Pinpoint the cell where the given text exists, returning its (X, Y) midpoint coordinate. 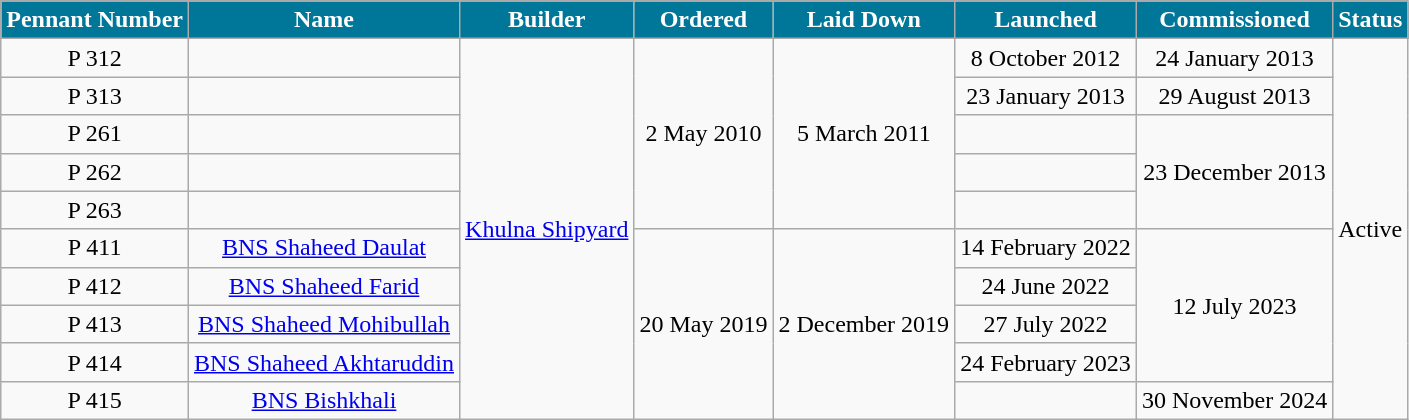
23 January 2013 (1046, 96)
Builder (547, 20)
P 313 (95, 96)
P 414 (95, 362)
23 December 2013 (1234, 172)
BNS Shaheed Daulat (324, 248)
29 August 2013 (1234, 96)
Name (324, 20)
20 May 2019 (704, 324)
Pennant Number (95, 20)
Khulna Shipyard (547, 230)
27 July 2022 (1046, 324)
24 February 2023 (1046, 362)
5 March 2011 (864, 134)
P 413 (95, 324)
BNS Shaheed Akhtaruddin (324, 362)
P 411 (95, 248)
2 May 2010 (704, 134)
Status (1370, 20)
P 312 (95, 58)
P 263 (95, 210)
BNS Shaheed Mohibullah (324, 324)
12 July 2023 (1234, 305)
Launched (1046, 20)
30 November 2024 (1234, 400)
8 October 2012 (1046, 58)
P 415 (95, 400)
Ordered (704, 20)
BNS Shaheed Farid (324, 286)
Commissioned (1234, 20)
14 February 2022 (1046, 248)
P 412 (95, 286)
P 261 (95, 134)
Laid Down (864, 20)
Active (1370, 230)
24 June 2022 (1046, 286)
24 January 2013 (1234, 58)
P 262 (95, 172)
BNS Bishkhali (324, 400)
2 December 2019 (864, 324)
